Search for the cell housing the specified text and yield its (X, Y) center coordinate. 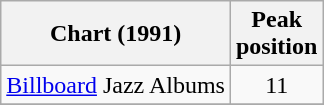
Peakposition (276, 34)
Chart (1991) (116, 34)
11 (276, 85)
Billboard Jazz Albums (116, 85)
